Identify which cell holds the provided text, then report its (X, Y) central coordinate. 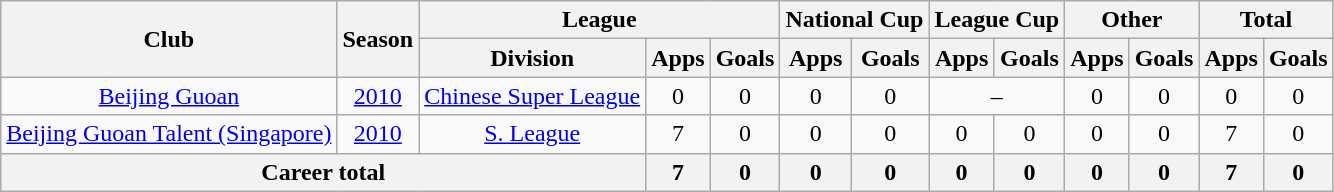
Division (532, 58)
Chinese Super League (532, 96)
League Cup (997, 20)
Beijing Guoan Talent (Singapore) (169, 134)
Beijing Guoan (169, 96)
S. League (532, 134)
Season (378, 39)
Club (169, 39)
Other (1132, 20)
League (600, 20)
Career total (324, 172)
National Cup (854, 20)
Total (1266, 20)
– (997, 96)
